Return (x, y) of the center of cell containing provided text 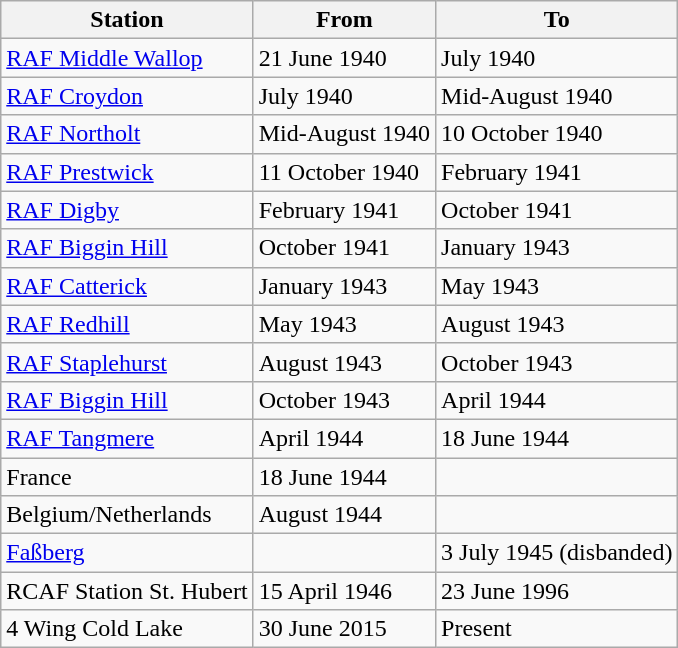
RAF Redhill (127, 324)
RAF Middle Wallop (127, 58)
23 June 1996 (557, 591)
To (557, 20)
RAF Croydon (127, 96)
RAF Northolt (127, 134)
30 June 2015 (344, 629)
10 October 1940 (557, 134)
RCAF Station St. Hubert (127, 591)
RAF Prestwick (127, 172)
August 1944 (344, 515)
3 July 1945 (disbanded) (557, 553)
RAF Staplehurst (127, 362)
France (127, 477)
4 Wing Cold Lake (127, 629)
RAF Tangmere (127, 438)
21 June 1940 (344, 58)
RAF Catterick (127, 286)
Station (127, 20)
Faßberg (127, 553)
15 April 1946 (344, 591)
Present (557, 629)
From (344, 20)
Belgium/Netherlands (127, 515)
11 October 1940 (344, 172)
RAF Digby (127, 210)
